Output the (X, Y) coordinate of the center of the cell containing the given text.  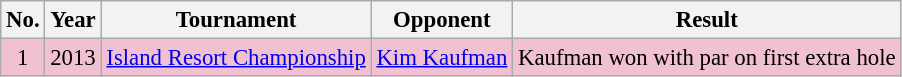
2013 (73, 58)
Tournament (236, 20)
1 (23, 58)
Opponent (442, 20)
Kaufman won with par on first extra hole (707, 58)
No. (23, 20)
Result (707, 20)
Year (73, 20)
Kim Kaufman (442, 58)
Island Resort Championship (236, 58)
